Extract the [X, Y] coordinate from the center of the cell holding the provided text.  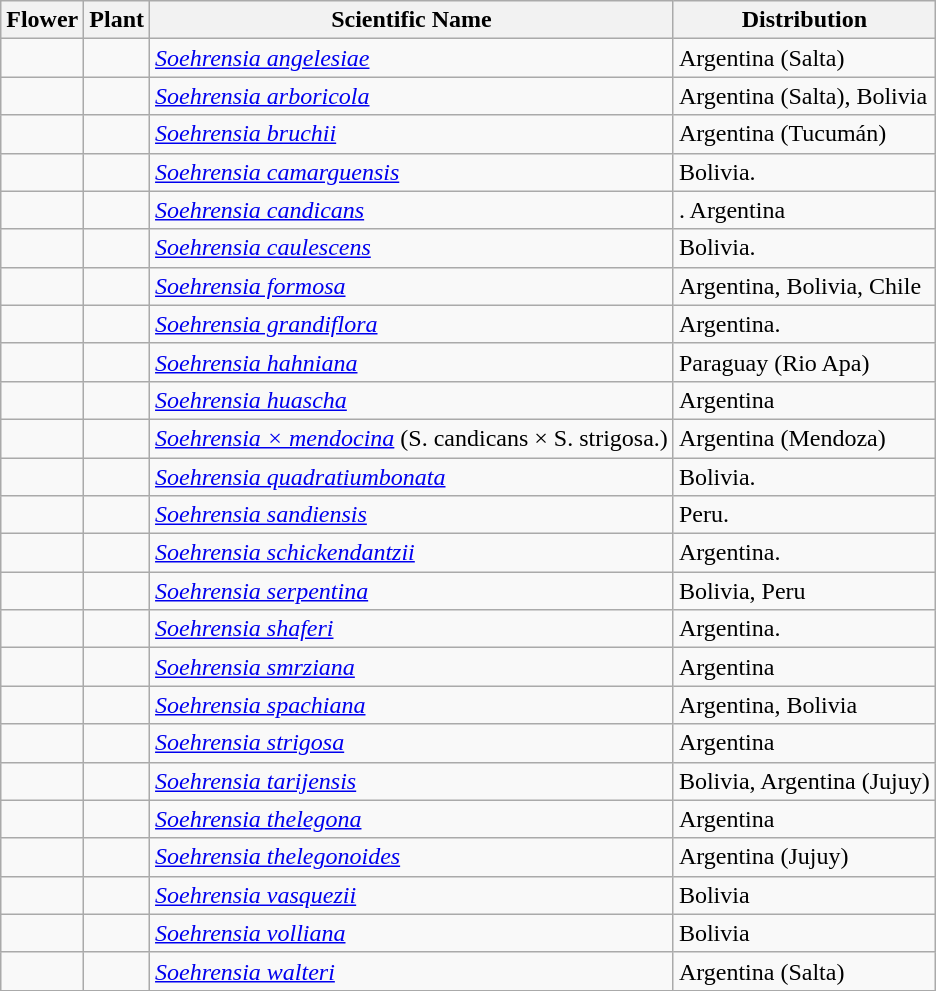
Argentina, Bolivia [804, 705]
Soehrensia walteri [412, 971]
Soehrensia huascha [412, 400]
Flower [42, 20]
Soehrensia camarguensis [412, 172]
Soehrensia grandiflora [412, 324]
Soehrensia serpentina [412, 591]
Soehrensia sandiensis [412, 515]
Soehrensia thelegonoides [412, 857]
Soehrensia spachiana [412, 705]
Soehrensia formosa [412, 286]
Scientific Name [412, 20]
Argentina, Bolivia, Chile [804, 286]
Soehrensia angelesiae [412, 58]
. Argentina [804, 210]
Soehrensia volliana [412, 933]
Plant [117, 20]
Soehrensia arboricola [412, 96]
Soehrensia × mendocina (S. candicans × S. strigosa.) [412, 438]
Peru. [804, 515]
Soehrensia hahniana [412, 362]
Soehrensia bruchii [412, 134]
Soehrensia quadratiumbonata [412, 477]
Argentina (Salta), Bolivia [804, 96]
Soehrensia caulescens [412, 248]
Soehrensia tarijensis [412, 781]
Bolivia, Argentina (Jujuy) [804, 781]
Bolivia, Peru [804, 591]
Soehrensia vasquezii [412, 895]
Soehrensia candicans [412, 210]
Paraguay (Rio Apa) [804, 362]
Soehrensia thelegona [412, 819]
Soehrensia strigosa [412, 743]
Soehrensia schickendantzii [412, 553]
Distribution [804, 20]
Soehrensia shaferi [412, 629]
Argentina (Tucumán) [804, 134]
Soehrensia smrziana [412, 667]
Argentina (Jujuy) [804, 857]
Argentina (Mendoza) [804, 438]
